Provide the (X, Y) coordinate of the cell's center where the given text is located.  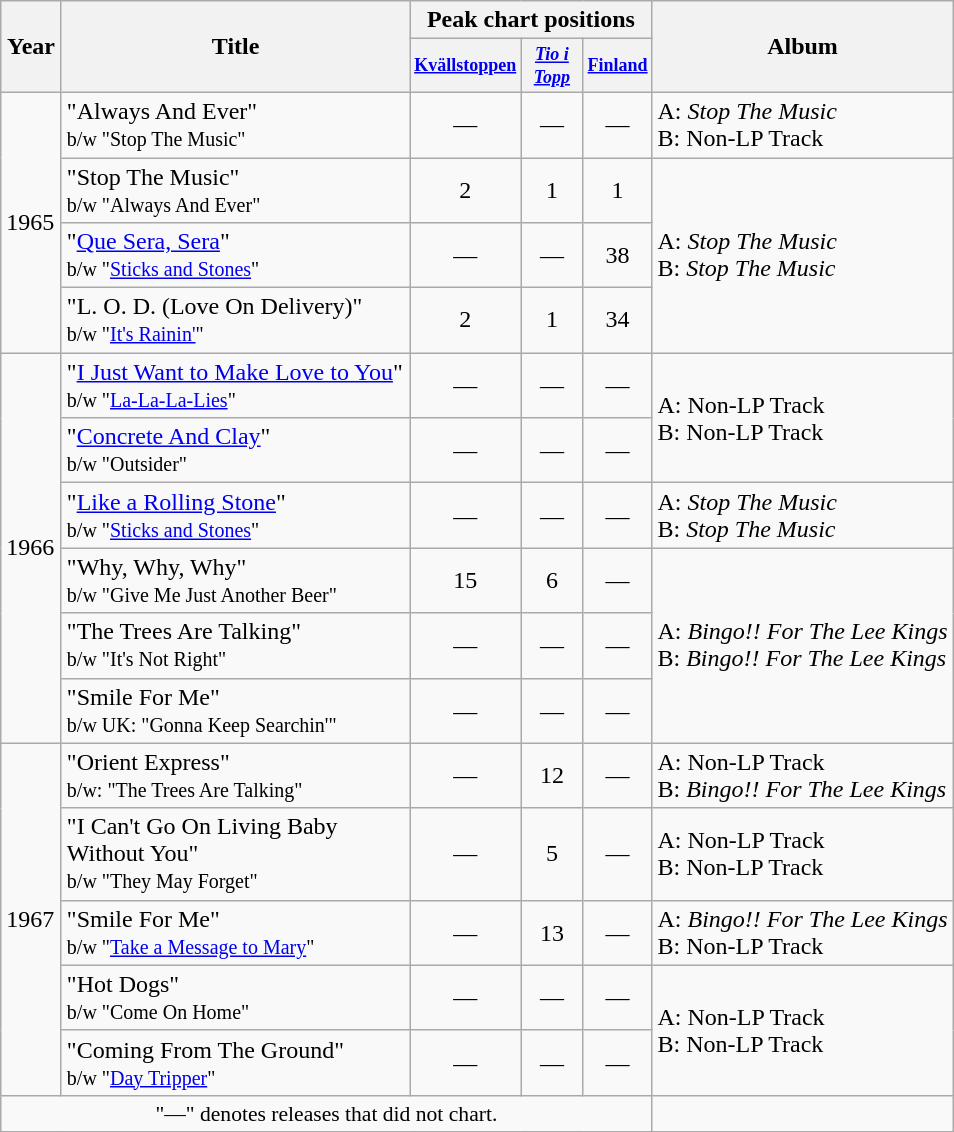
13 (552, 932)
"Smile For Me"b/w "Take a Message to Mary" (236, 932)
1967 (32, 919)
Finland (618, 66)
"L. O. D. (Love On Delivery)"b/w "It's Rainin'" (236, 320)
Tio i Topp (552, 66)
"The Trees Are Talking"b/w "It's Not Right" (236, 646)
"Smile For Me"b/w UK: "Gonna Keep Searchin'" (236, 710)
"Concrete And Clay"b/w "Outsider" (236, 450)
"Orient Express"b/w: "The Trees Are Talking" (236, 776)
6 (552, 580)
"Always And Ever"b/w "Stop The Music" (236, 124)
15 (466, 580)
A: Non-LP TrackB: Bingo!! For The Lee Kings (802, 776)
"—" denotes releases that did not chart. (326, 1113)
A: Bingo!! For The Lee KingsB: Bingo!! For The Lee Kings (802, 646)
"I Can't Go On Living Baby Without You"b/w "They May Forget" (236, 854)
"Hot Dogs"b/w "Come On Home" (236, 998)
1966 (32, 548)
34 (618, 320)
Kvällstoppen (466, 66)
A: Bingo!! For The Lee KingsB: Non-LP Track (802, 932)
"Like a Rolling Stone"b/w "Sticks and Stones" (236, 516)
"I Just Want to Make Love to You"b/w "La-La-La-Lies" (236, 386)
Album (802, 47)
1965 (32, 222)
5 (552, 854)
Title (236, 47)
"Stop The Music"b/w "Always And Ever" (236, 190)
Peak chart positions (531, 20)
"Que Sera, Sera"b/w "Sticks and Stones" (236, 256)
12 (552, 776)
A: Stop The MusicB: Non-LP Track (802, 124)
Year (32, 47)
"Why, Why, Why"b/w "Give Me Just Another Beer" (236, 580)
38 (618, 256)
"Coming From The Ground"b/w "Day Tripper" (236, 1062)
